Identify which cell holds the provided text, then report its [x, y] central coordinate. 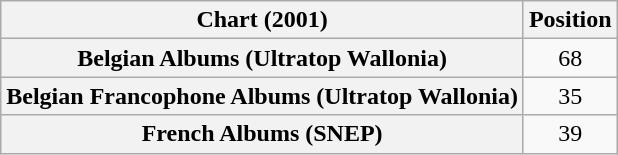
French Albums (SNEP) [262, 134]
Chart (2001) [262, 20]
68 [570, 58]
Belgian Albums (Ultratop Wallonia) [262, 58]
Belgian Francophone Albums (Ultratop Wallonia) [262, 96]
39 [570, 134]
Position [570, 20]
35 [570, 96]
